Determine the (X, Y) coordinate at the center of the cell enclosing the given text.  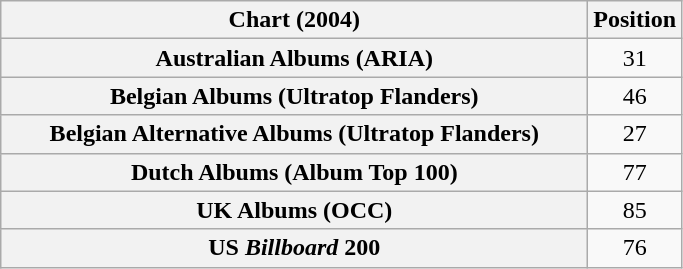
76 (635, 248)
Chart (2004) (294, 20)
UK Albums (OCC) (294, 210)
85 (635, 210)
77 (635, 172)
46 (635, 96)
27 (635, 134)
31 (635, 58)
Position (635, 20)
Dutch Albums (Album Top 100) (294, 172)
US Billboard 200 (294, 248)
Australian Albums (ARIA) (294, 58)
Belgian Alternative Albums (Ultratop Flanders) (294, 134)
Belgian Albums (Ultratop Flanders) (294, 96)
